For the text-containing cell, return its midpoint in [X, Y] coordinate format. 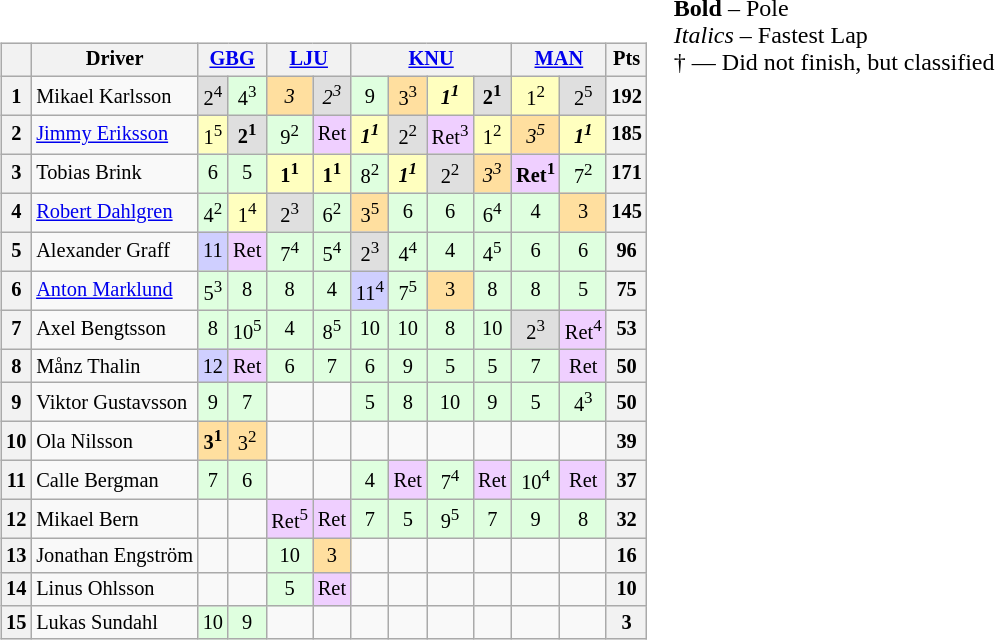
44 [408, 252]
LJU [308, 60]
16 [626, 555]
Axel Bengtsson [114, 330]
45 [492, 252]
62 [332, 212]
Viktor Gustavsson [114, 402]
96 [626, 252]
64 [492, 212]
GBG [232, 60]
Ola Nilsson [114, 442]
Ret5 [289, 518]
171 [626, 174]
72 [583, 174]
Ret3 [450, 134]
Pts [626, 60]
185 [626, 134]
37 [626, 480]
82 [370, 174]
Linus Ohlsson [114, 589]
114 [370, 290]
KNU [431, 60]
Alexander Graff [114, 252]
Calle Bergman [114, 480]
92 [289, 134]
192 [626, 96]
42 [213, 212]
25 [583, 96]
39 [626, 442]
2 [16, 134]
85 [332, 330]
Jimmy Eriksson [114, 134]
Tobias Brink [114, 174]
Månz Thalin [114, 366]
Robert Dahlgren [114, 212]
105 [248, 330]
Lukas Sundahl [114, 623]
145 [626, 212]
13 [16, 555]
MAN [558, 60]
Driver [114, 60]
54 [332, 252]
31 [213, 442]
95 [450, 518]
24 [213, 96]
104 [536, 480]
Anton Marklund [114, 290]
Ret4 [583, 330]
1 [16, 96]
Ret1 [536, 174]
Jonathan Engström [114, 555]
Mikael Bern [114, 518]
Mikael Karlsson [114, 96]
